Find where the given text appears and provide that cell's center as [X, Y] coordinate. 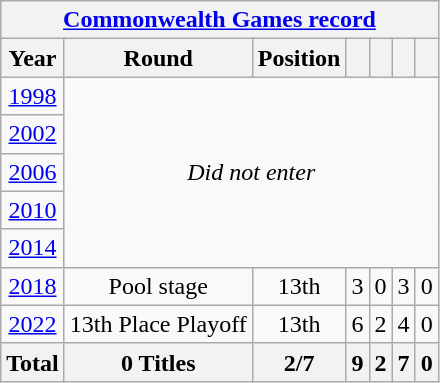
7 [404, 362]
2006 [33, 172]
Round [158, 58]
2022 [33, 324]
1998 [33, 96]
6 [358, 324]
2014 [33, 248]
4 [404, 324]
2018 [33, 286]
Did not enter [251, 172]
Commonwealth Games record [220, 20]
2002 [33, 134]
13th Place Playoff [158, 324]
0 Titles [158, 362]
Year [33, 58]
2010 [33, 210]
9 [358, 362]
Position [299, 58]
2/7 [299, 362]
Pool stage [158, 286]
Total [33, 362]
